Locate the cell with the specified text and output its [X, Y] center coordinate. 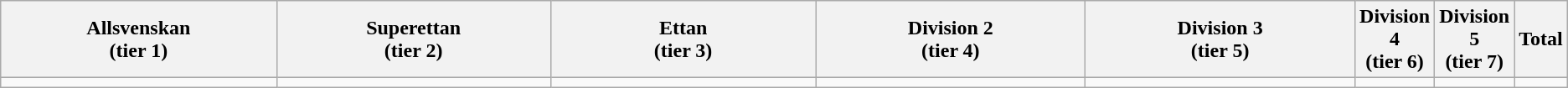
Division 4(tier 6) [1395, 39]
Division 5(tier 7) [1474, 39]
Superettan(tier 2) [414, 39]
Total [1541, 39]
Division 3(tier 5) [1220, 39]
Division 2(tier 4) [951, 39]
Allsvenskan(tier 1) [139, 39]
Ettan(tier 3) [683, 39]
